Search for the cell housing the specified text and yield its (X, Y) center coordinate. 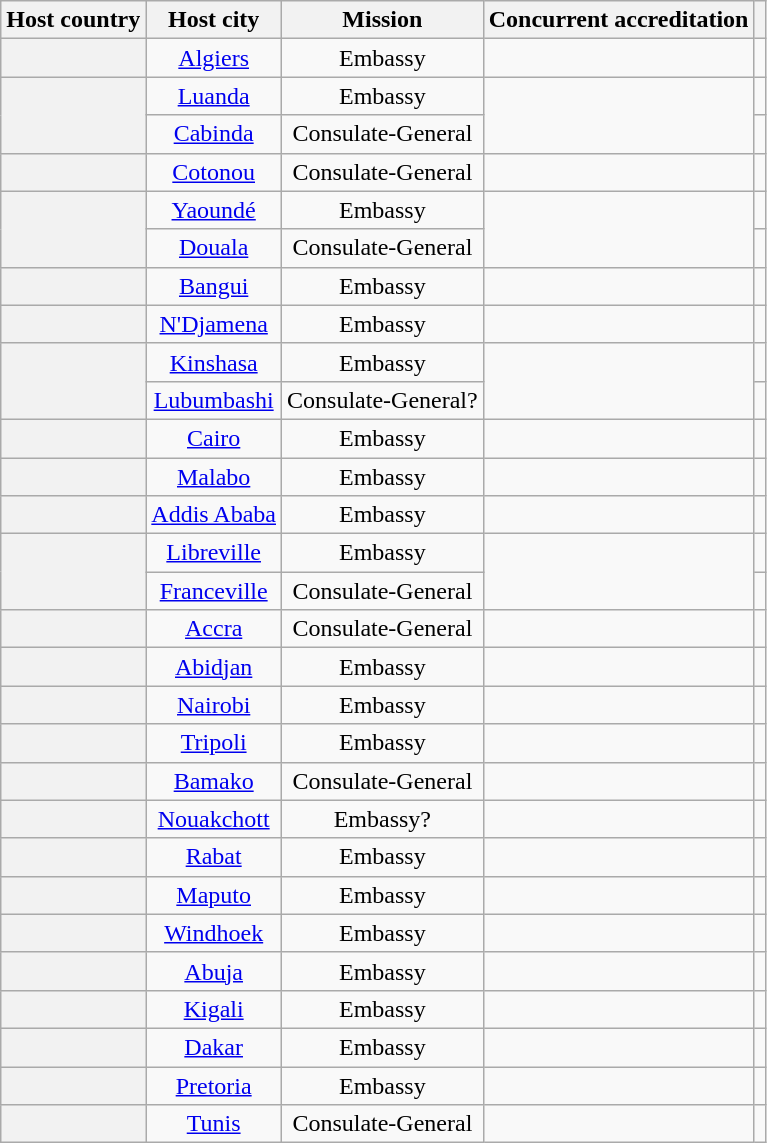
Franceville (214, 591)
Luanda (214, 96)
Mission (383, 20)
Bangui (214, 286)
Cabinda (214, 134)
Host country (74, 20)
Tripoli (214, 743)
Dakar (214, 1047)
Pretoria (214, 1085)
Lubumbashi (214, 400)
Accra (214, 629)
Maputo (214, 895)
Abuja (214, 971)
N'Djamena (214, 324)
Host city (214, 20)
Tunis (214, 1124)
Douala (214, 248)
Bamako (214, 781)
Malabo (214, 477)
Addis Ababa (214, 515)
Nouakchott (214, 819)
Consulate-General? (383, 400)
Nairobi (214, 705)
Cairo (214, 438)
Embassy? (383, 819)
Rabat (214, 857)
Abidjan (214, 667)
Cotonou (214, 172)
Concurrent accreditation (618, 20)
Kinshasa (214, 362)
Kigali (214, 1009)
Windhoek (214, 933)
Algiers (214, 58)
Libreville (214, 553)
Yaoundé (214, 210)
